Find where the given text appears and provide that cell's center as [X, Y] coordinate. 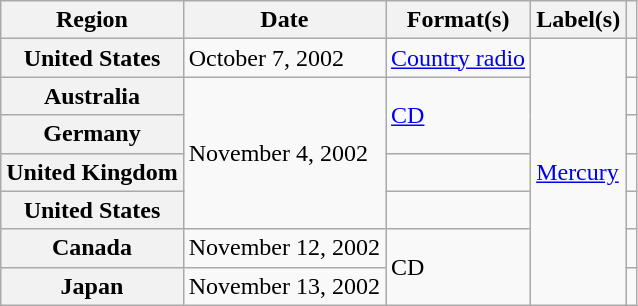
Country radio [458, 58]
Australia [92, 96]
November 12, 2002 [284, 248]
United Kingdom [92, 172]
Date [284, 20]
Label(s) [578, 20]
November 4, 2002 [284, 153]
Canada [92, 248]
Germany [92, 134]
Format(s) [458, 20]
Mercury [578, 172]
Region [92, 20]
Japan [92, 286]
November 13, 2002 [284, 286]
October 7, 2002 [284, 58]
